Find where the given text appears and provide that cell's center as (x, y) coordinate. 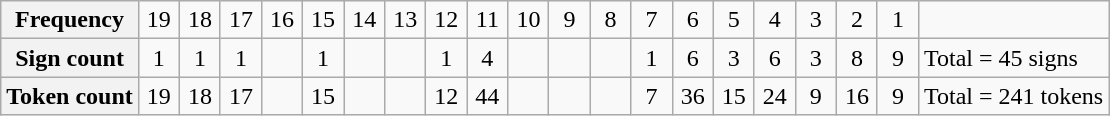
Total = 241 tokens (1013, 96)
36 (692, 96)
Frequency (70, 20)
14 (364, 20)
11 (488, 20)
5 (734, 20)
Token count (70, 96)
44 (488, 96)
2 (856, 20)
Sign count (70, 58)
10 (528, 20)
24 (774, 96)
13 (406, 20)
Total = 45 signs (1013, 58)
